Return the (X, Y) coordinate for the center point of the cell that contains the specified text.  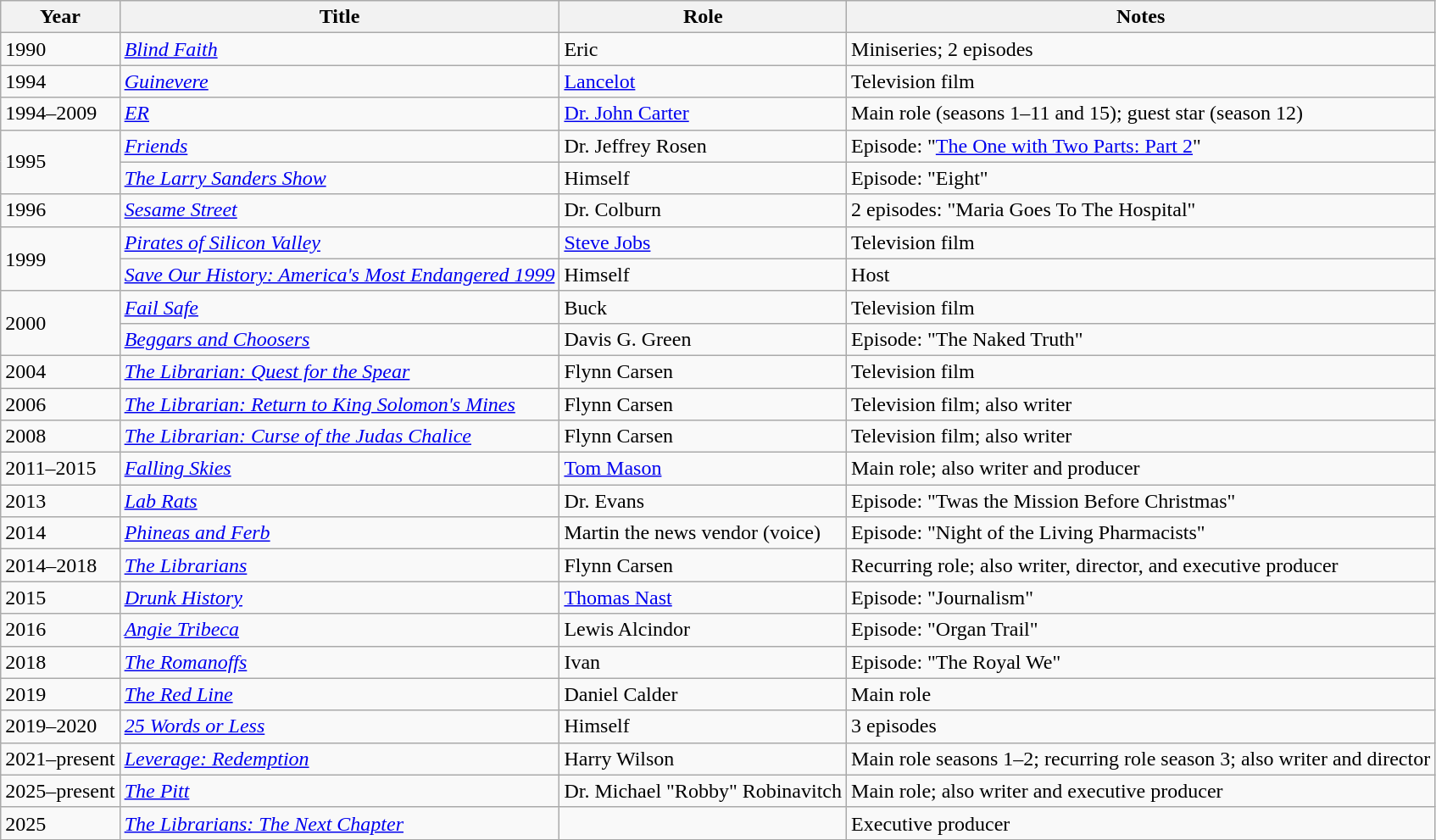
Leverage: Redemption (339, 759)
Dr. Michael "Robby" Robinavitch (704, 791)
Daniel Calder (704, 694)
Eric (704, 49)
Martin the news vendor (voice) (704, 533)
2006 (60, 404)
Lewis Alcindor (704, 630)
2018 (60, 662)
Episode: "Twas the Mission Before Christmas" (1141, 501)
2008 (60, 437)
Davis G. Green (704, 339)
Dr. John Carter (704, 114)
The Librarian: Curse of the Judas Chalice (339, 437)
Falling Skies (339, 469)
Harry Wilson (704, 759)
The Librarians (339, 565)
Sesame Street (339, 210)
2021–present (60, 759)
The Red Line (339, 694)
The Librarian: Quest for the Spear (339, 371)
Role (704, 17)
Episode: "Night of the Living Pharmacists" (1141, 533)
Tom Mason (704, 469)
Guinevere (339, 81)
2011–2015 (60, 469)
Main role; also writer and executive producer (1141, 791)
1999 (60, 259)
Drunk History (339, 598)
Dr. Evans (704, 501)
Episode: "The Naked Truth" (1141, 339)
Dr. Jeffrey Rosen (704, 146)
1996 (60, 210)
1995 (60, 162)
The Librarians: The Next Chapter (339, 823)
The Librarian: Return to King Solomon's Mines (339, 404)
3 episodes (1141, 726)
Episode: "Journalism" (1141, 598)
2025–present (60, 791)
Main role (1141, 694)
Episode: "Organ Trail" (1141, 630)
2014–2018 (60, 565)
Pirates of Silicon Valley (339, 242)
Episode: "The Royal We" (1141, 662)
Dr. Colburn (704, 210)
Save Our History: America's Most Endangered 1999 (339, 275)
2015 (60, 598)
Main role seasons 1–2; recurring role season 3; also writer and director (1141, 759)
Angie Tribeca (339, 630)
2 episodes: "Maria Goes To The Hospital" (1141, 210)
2004 (60, 371)
Buck (704, 307)
Recurring role; also writer, director, and executive producer (1141, 565)
Year (60, 17)
2016 (60, 630)
Lancelot (704, 81)
Main role (seasons 1–11 and 15); guest star (season 12) (1141, 114)
2019–2020 (60, 726)
Ivan (704, 662)
Notes (1141, 17)
Phineas and Ferb (339, 533)
The Larry Sanders Show (339, 178)
2000 (60, 323)
2013 (60, 501)
Title (339, 17)
Miniseries; 2 episodes (1141, 49)
1994–2009 (60, 114)
Executive producer (1141, 823)
1994 (60, 81)
2025 (60, 823)
The Pitt (339, 791)
Episode: "The One with Two Parts: Part 2" (1141, 146)
1990 (60, 49)
25 Words or Less (339, 726)
2014 (60, 533)
2019 (60, 694)
Host (1141, 275)
Episode: "Eight" (1141, 178)
ER (339, 114)
Beggars and Choosers (339, 339)
Fail Safe (339, 307)
Blind Faith (339, 49)
Lab Rats (339, 501)
Friends (339, 146)
Steve Jobs (704, 242)
The Romanoffs (339, 662)
Thomas Nast (704, 598)
Main role; also writer and producer (1141, 469)
